Return (X, Y) of the center of cell containing provided text 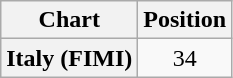
Chart (70, 20)
34 (185, 58)
Italy (FIMI) (70, 58)
Position (185, 20)
